Detect which cell encompasses the target text, then output its (x, y) center coordinate. 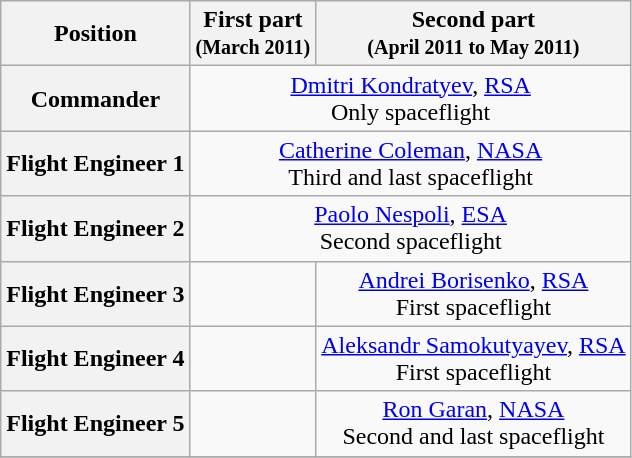
Flight Engineer 3 (96, 294)
Paolo Nespoli, ESASecond spaceflight (410, 228)
Commander (96, 98)
Flight Engineer 1 (96, 164)
Flight Engineer 2 (96, 228)
First part(March 2011) (253, 34)
Flight Engineer 4 (96, 358)
Dmitri Kondratyev, RSAOnly spaceflight (410, 98)
Position (96, 34)
Aleksandr Samokutyayev, RSAFirst spaceflight (474, 358)
Second part(April 2011 to May 2011) (474, 34)
Flight Engineer 5 (96, 424)
Andrei Borisenko, RSAFirst spaceflight (474, 294)
Catherine Coleman, NASAThird and last spaceflight (410, 164)
Ron Garan, NASASecond and last spaceflight (474, 424)
